Return [X, Y] of the center of cell containing provided text 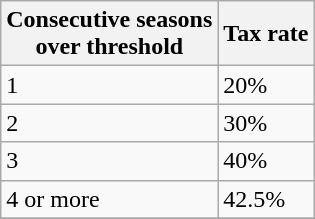
30% [266, 123]
2 [110, 123]
Tax rate [266, 34]
42.5% [266, 199]
20% [266, 85]
1 [110, 85]
40% [266, 161]
Consecutive seasons over threshold [110, 34]
3 [110, 161]
4 or more [110, 199]
